Scan for the cell matching the given text and deliver its (x, y) coordinate at center. 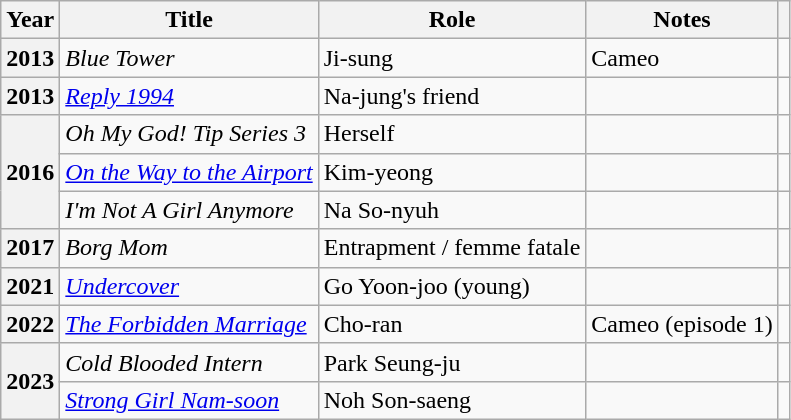
Borg Mom (189, 248)
2023 (30, 381)
2017 (30, 248)
2016 (30, 172)
The Forbidden Marriage (189, 324)
Role (452, 20)
Blue Tower (189, 58)
Noh Son-saeng (452, 400)
Park Seung-ju (452, 362)
Entrapment / femme fatale (452, 248)
Herself (452, 134)
Kim-yeong (452, 172)
Reply 1994 (189, 96)
Oh My God! Tip Series 3 (189, 134)
Title (189, 20)
Year (30, 20)
Undercover (189, 286)
I'm Not A Girl Anymore (189, 210)
Na So-nyuh (452, 210)
Na-jung's friend (452, 96)
Cold Blooded Intern (189, 362)
Ji-sung (452, 58)
Cameo (682, 58)
Notes (682, 20)
Go Yoon-joo (young) (452, 286)
2021 (30, 286)
2022 (30, 324)
Cameo (episode 1) (682, 324)
Cho-ran (452, 324)
On the Way to the Airport (189, 172)
Strong Girl Nam-soon (189, 400)
